Provide the [x, y] coordinate of the cell's center where the given text is located.  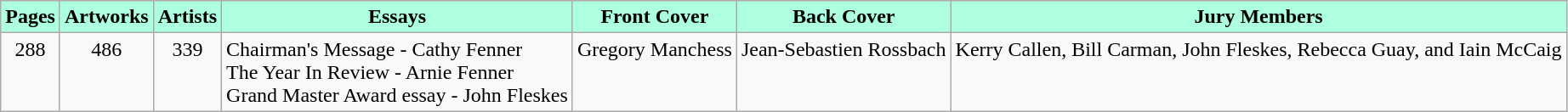
Pages [31, 17]
Back Cover [844, 17]
Artists [187, 17]
Jury Members [1258, 17]
288 [31, 72]
Chairman's Message - Cathy FennerThe Year In Review - Arnie FennerGrand Master Award essay - John Fleskes [398, 72]
Gregory Manchess [655, 72]
Artworks [106, 17]
Front Cover [655, 17]
Essays [398, 17]
339 [187, 72]
Kerry Callen, Bill Carman, John Fleskes, Rebecca Guay, and Iain McCaig [1258, 72]
Jean-Sebastien Rossbach [844, 72]
486 [106, 72]
